Extract the [x, y] coordinate from the center of the cell holding the provided text.  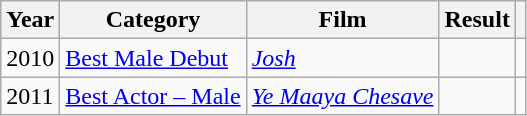
Best Male Debut [153, 58]
Film [342, 20]
Result [477, 20]
Best Actor – Male [153, 96]
Category [153, 20]
2010 [30, 58]
Josh [342, 58]
Year [30, 20]
2011 [30, 96]
Ye Maaya Chesave [342, 96]
